Capture the cell that displays the provided text and extract its (X, Y) central coordinate. 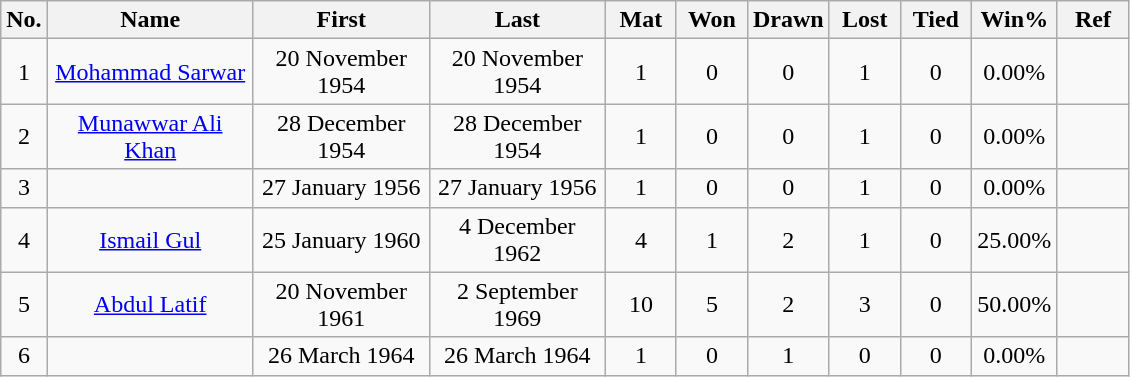
Win% (1014, 20)
Name (150, 20)
Mohammad Sarwar (150, 72)
Lost (864, 20)
Munawwar Ali Khan (150, 136)
20 November 1961 (341, 304)
25 January 1960 (341, 240)
4 December 1962 (517, 240)
No. (24, 20)
10 (640, 304)
25.00% (1014, 240)
6 (24, 356)
Ref (1092, 20)
Last (517, 20)
Drawn (788, 20)
Ismail Gul (150, 240)
Won (712, 20)
50.00% (1014, 304)
2 September 1969 (517, 304)
First (341, 20)
Abdul Latif (150, 304)
Tied (936, 20)
Mat (640, 20)
